Detect which cell encompasses the target text, then output its [X, Y] center coordinate. 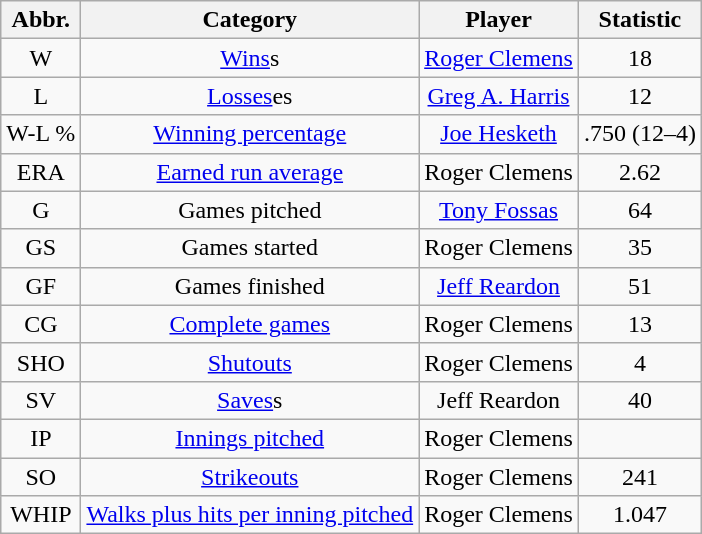
WHIP [41, 515]
Abbr. [41, 20]
SV [41, 400]
Winning percentage [250, 134]
12 [640, 96]
Player [499, 20]
Losseses [250, 96]
Games pitched [250, 210]
ERA [41, 172]
Walks plus hits per inning pitched [250, 515]
CG [41, 324]
Earned run average [250, 172]
64 [640, 210]
Strikeouts [250, 477]
Winss [250, 58]
SO [41, 477]
2.62 [640, 172]
W-L % [41, 134]
GF [41, 286]
Joe Hesketh [499, 134]
Tony Fossas [499, 210]
Greg A. Harris [499, 96]
51 [640, 286]
SHO [41, 362]
1.047 [640, 515]
L [41, 96]
Statistic [640, 20]
GS [41, 248]
W [41, 58]
Savess [250, 400]
Innings pitched [250, 438]
Games started [250, 248]
Category [250, 20]
241 [640, 477]
4 [640, 362]
IP [41, 438]
Complete games [250, 324]
35 [640, 248]
Games finished [250, 286]
G [41, 210]
Shutouts [250, 362]
13 [640, 324]
40 [640, 400]
.750 (12–4) [640, 134]
18 [640, 58]
